Determine the [X, Y] coordinate at the center of the cell enclosing the given text.  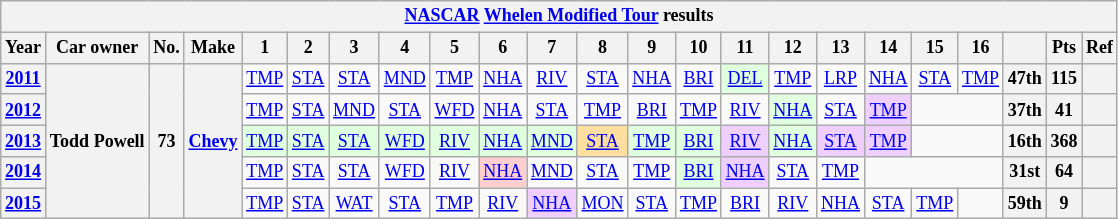
16 [981, 48]
1 [265, 48]
2011 [24, 78]
2012 [24, 110]
4 [404, 48]
14 [888, 48]
64 [1064, 172]
2014 [24, 172]
2015 [24, 204]
37th [1024, 110]
DEL [745, 78]
13 [841, 48]
12 [793, 48]
8 [602, 48]
7 [552, 48]
16th [1024, 140]
Make [213, 48]
59th [1024, 204]
Chevy [213, 141]
No. [166, 48]
31st [1024, 172]
47th [1024, 78]
2 [308, 48]
NASCAR Whelen Modified Tour results [560, 16]
6 [503, 48]
Pts [1064, 48]
Year [24, 48]
WAT [354, 204]
Todd Powell [97, 141]
11 [745, 48]
LRP [841, 78]
115 [1064, 78]
MON [602, 204]
3 [354, 48]
15 [935, 48]
41 [1064, 110]
Car owner [97, 48]
5 [454, 48]
Ref [1100, 48]
368 [1064, 140]
10 [699, 48]
2013 [24, 140]
73 [166, 141]
